Identify which cell holds the provided text, then report its (X, Y) central coordinate. 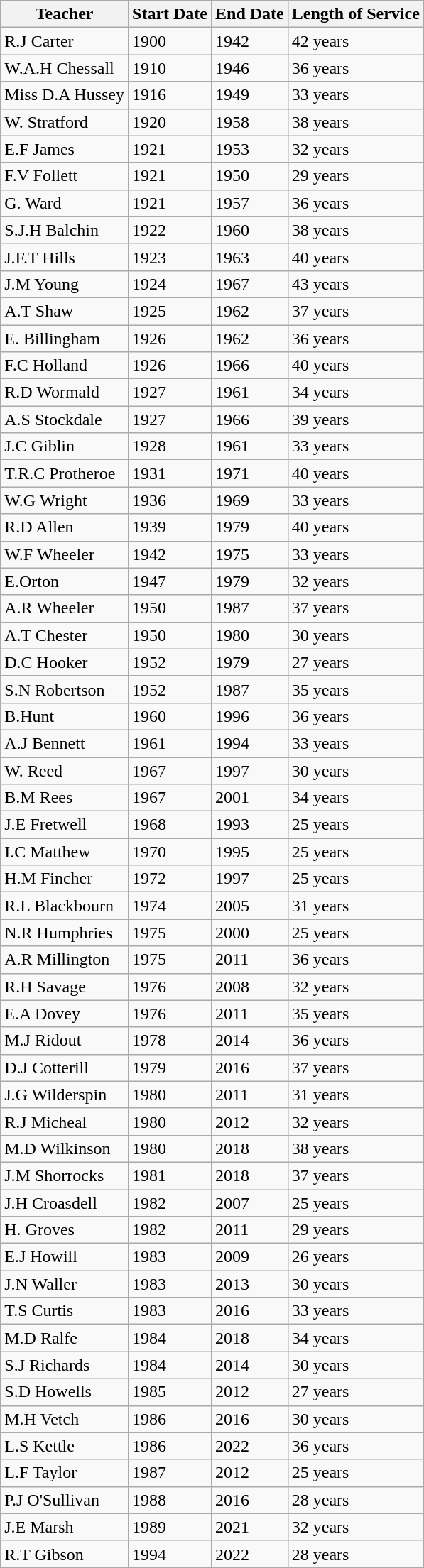
W.G Wright (65, 500)
M.H Vetch (65, 1419)
R.J Micheal (65, 1122)
1920 (170, 122)
2007 (250, 1203)
1993 (250, 825)
26 years (355, 1257)
R.L Blackbourn (65, 906)
J.E Marsh (65, 1527)
43 years (355, 284)
42 years (355, 41)
S.J Richards (65, 1365)
1971 (250, 473)
A.R Wheeler (65, 608)
1939 (170, 527)
1957 (250, 203)
L.S Kettle (65, 1446)
R.T Gibson (65, 1554)
I.C Matthew (65, 852)
B.M Rees (65, 798)
R.D Allen (65, 527)
T.S Curtis (65, 1311)
1963 (250, 257)
W. Reed (65, 770)
1916 (170, 95)
F.C Holland (65, 366)
W.A.H Chessall (65, 68)
2008 (250, 987)
D.J Cotterill (65, 1068)
A.S Stockdale (65, 420)
S.D Howells (65, 1392)
1928 (170, 446)
2000 (250, 933)
2021 (250, 1527)
1949 (250, 95)
D.C Hooker (65, 662)
M.D Ralfe (65, 1338)
1900 (170, 41)
A.T Chester (65, 635)
1925 (170, 311)
H. Groves (65, 1230)
W.F Wheeler (65, 554)
Teacher (65, 14)
1981 (170, 1175)
E.Orton (65, 581)
S.N Robertson (65, 689)
Start Date (170, 14)
1969 (250, 500)
Miss D.A Hussey (65, 95)
G. Ward (65, 203)
W. Stratford (65, 122)
S.J.H Balchin (65, 230)
1970 (170, 852)
P.J O'Sullivan (65, 1500)
F.V Follett (65, 176)
J.H Croasdell (65, 1203)
2001 (250, 798)
A.R Millington (65, 960)
1972 (170, 879)
1974 (170, 906)
J.M Shorrocks (65, 1175)
1947 (170, 581)
2013 (250, 1284)
1910 (170, 68)
1985 (170, 1392)
1924 (170, 284)
N.R Humphries (65, 933)
1953 (250, 149)
1988 (170, 1500)
R.H Savage (65, 987)
1958 (250, 122)
B.Hunt (65, 716)
J.N Waller (65, 1284)
39 years (355, 420)
A.T Shaw (65, 311)
J.C Giblin (65, 446)
J.G Wilderspin (65, 1095)
E.A Dovey (65, 1014)
M.D Wilkinson (65, 1148)
1936 (170, 500)
2009 (250, 1257)
2005 (250, 906)
1989 (170, 1527)
1978 (170, 1041)
End Date (250, 14)
M.J Ridout (65, 1041)
L.F Taylor (65, 1473)
J.F.T Hills (65, 257)
H.M Fincher (65, 879)
R.J Carter (65, 41)
1946 (250, 68)
1995 (250, 852)
R.D Wormald (65, 393)
1923 (170, 257)
E. Billingham (65, 339)
Length of Service (355, 14)
E.F James (65, 149)
1996 (250, 716)
1968 (170, 825)
T.R.C Protheroe (65, 473)
J.M Young (65, 284)
1931 (170, 473)
1922 (170, 230)
J.E Fretwell (65, 825)
A.J Bennett (65, 743)
E.J Howill (65, 1257)
